Output the [X, Y] coordinate of the center of the cell containing the given text.  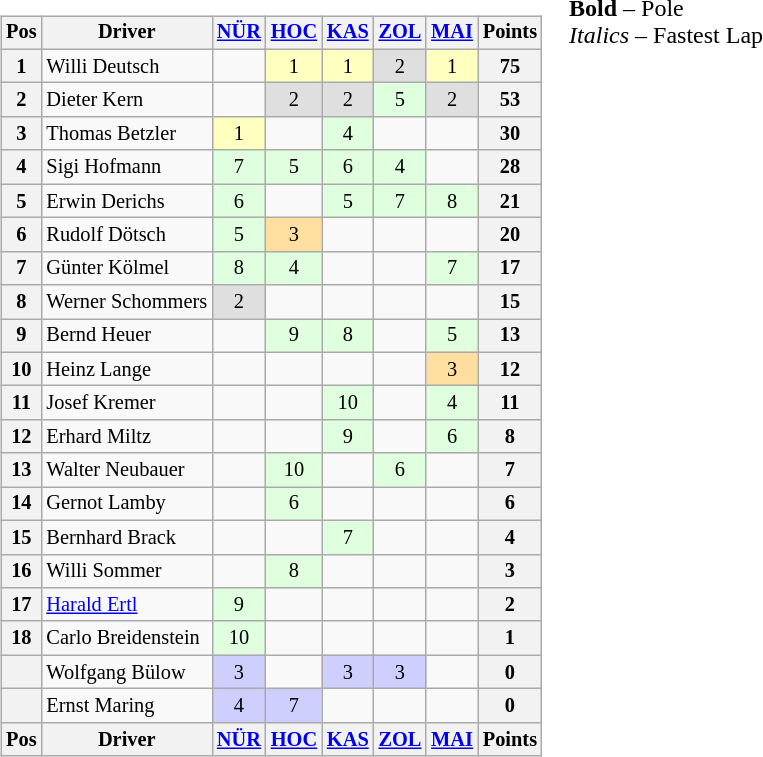
20 [510, 235]
75 [510, 66]
Thomas Betzler [126, 134]
18 [21, 638]
Günter Kölmel [126, 268]
Bernhard Brack [126, 537]
Wolfgang Bülow [126, 672]
Willi Sommer [126, 571]
Willi Deutsch [126, 66]
Gernot Lamby [126, 504]
Erwin Derichs [126, 201]
53 [510, 100]
14 [21, 504]
16 [21, 571]
Dieter Kern [126, 100]
Carlo Breidenstein [126, 638]
28 [510, 167]
Erhard Miltz [126, 437]
Bernd Heuer [126, 336]
Rudolf Dötsch [126, 235]
Walter Neubauer [126, 470]
21 [510, 201]
30 [510, 134]
Ernst Maring [126, 706]
Sigi Hofmann [126, 167]
Werner Schommers [126, 302]
Heinz Lange [126, 369]
Harald Ertl [126, 605]
Josef Kremer [126, 403]
